Locate the cell with the specified text and output its (X, Y) center coordinate. 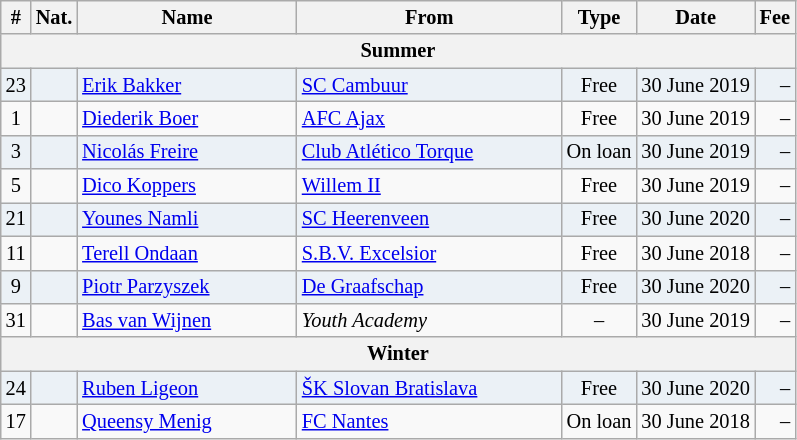
17 (16, 421)
Dico Koppers (187, 186)
Nat. (54, 17)
9 (16, 287)
S.B.V. Excelsior (430, 253)
Erik Bakker (187, 85)
Piotr Parzyszek (187, 287)
Nicolás Freire (187, 152)
ŠK Slovan Bratislava (430, 388)
3 (16, 152)
Name (187, 17)
5 (16, 186)
From (430, 17)
Winter (398, 354)
Type (600, 17)
Willem II (430, 186)
Youth Academy (430, 320)
Bas van Wijnen (187, 320)
SC Cambuur (430, 85)
Terell Ondaan (187, 253)
SC Heerenveen (430, 219)
FC Nantes (430, 421)
Club Atlético Torque (430, 152)
1 (16, 118)
Ruben Ligeon (187, 388)
Diederik Boer (187, 118)
Date (695, 17)
21 (16, 219)
23 (16, 85)
Fee (775, 17)
# (16, 17)
31 (16, 320)
Younes Namli (187, 219)
24 (16, 388)
11 (16, 253)
De Graafschap (430, 287)
Queensy Menig (187, 421)
AFC Ajax (430, 118)
Summer (398, 51)
